Determine the (x, y) coordinate at the center of the cell enclosing the given text.  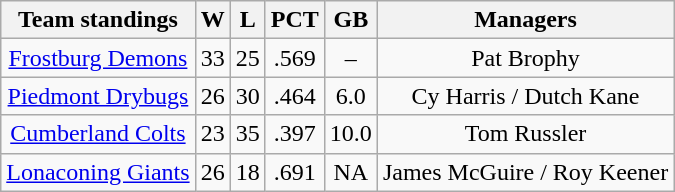
W (212, 20)
L (248, 20)
Managers (525, 20)
6.0 (350, 96)
30 (248, 96)
Cy Harris / Dutch Kane (525, 96)
– (350, 58)
10.0 (350, 134)
Tom Russler (525, 134)
Frostburg Demons (98, 58)
Cumberland Colts (98, 134)
GB (350, 20)
23 (212, 134)
.569 (294, 58)
Team standings (98, 20)
35 (248, 134)
PCT (294, 20)
.397 (294, 134)
Piedmont Drybugs (98, 96)
James McGuire / Roy Keener (525, 172)
.464 (294, 96)
Lonaconing Giants (98, 172)
NA (350, 172)
33 (212, 58)
Pat Brophy (525, 58)
25 (248, 58)
18 (248, 172)
.691 (294, 172)
